Determine the (X, Y) coordinate at the center of the cell enclosing the given text.  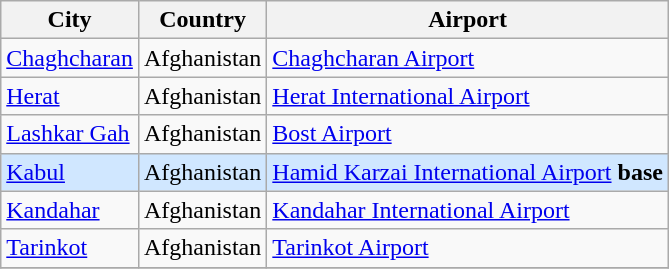
Hamid Karzai International Airport base (468, 172)
Airport (468, 20)
Chaghcharan (70, 58)
Kandahar (70, 210)
Kandahar International Airport (468, 210)
Herat (70, 96)
Chaghcharan Airport (468, 58)
Herat International Airport (468, 96)
Lashkar Gah (70, 134)
Bost Airport (468, 134)
Kabul (70, 172)
Tarinkot (70, 248)
Tarinkot Airport (468, 248)
City (70, 20)
Country (202, 20)
